Search for the cell housing the specified text and yield its (x, y) center coordinate. 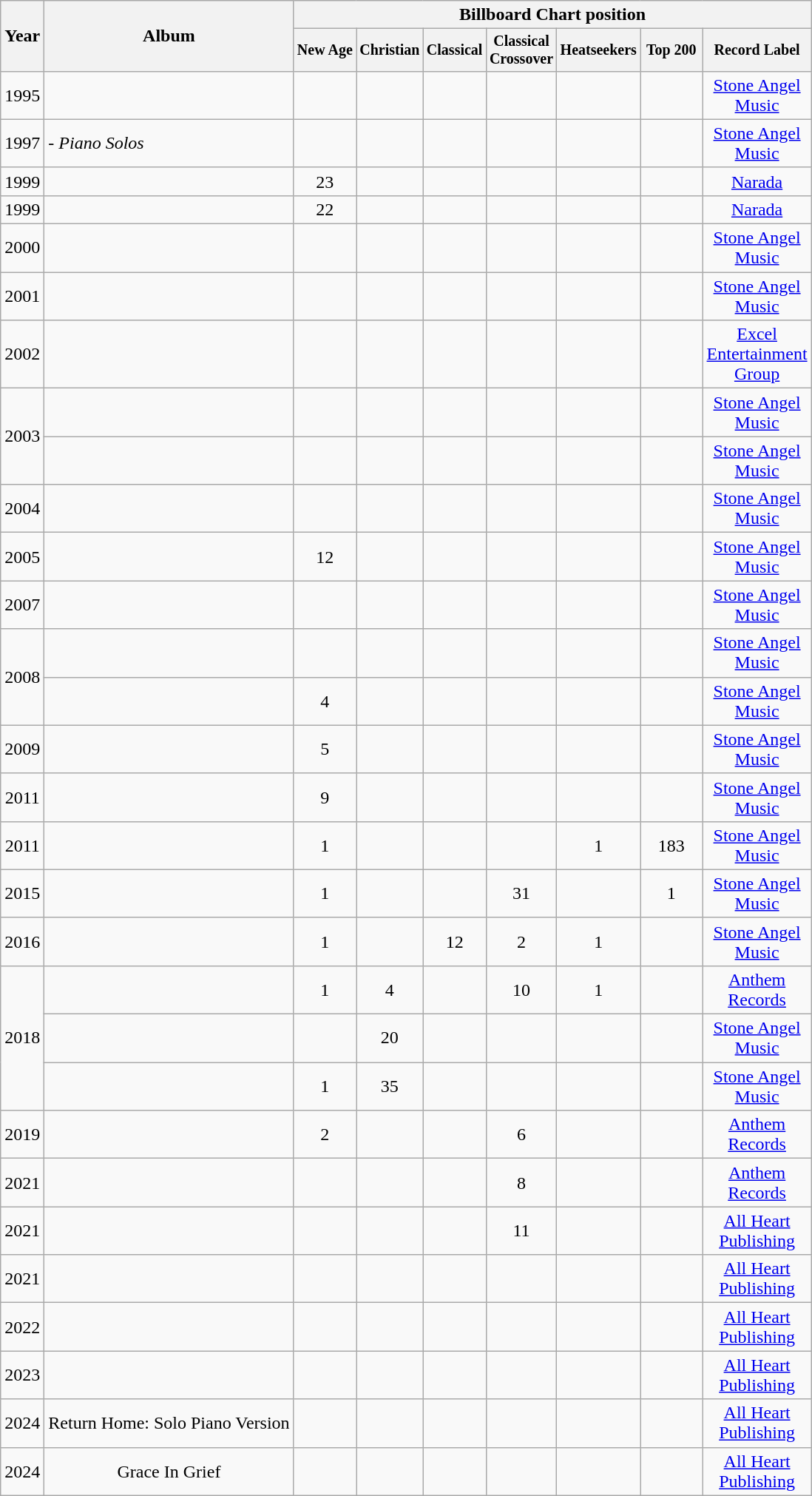
- Piano Solos (169, 144)
8 (521, 1182)
Classical Crossover (521, 50)
2004 (22, 509)
183 (671, 845)
6 (521, 1135)
Heatseekers (599, 50)
11 (521, 1231)
1995 (22, 95)
2003 (22, 437)
2005 (22, 556)
35 (390, 1086)
2022 (22, 1327)
2015 (22, 894)
2007 (22, 605)
2016 (22, 941)
31 (521, 894)
Excel Entertainment Group (757, 354)
2002 (22, 354)
Grace In Grief (169, 1471)
Billboard Chart position (552, 15)
2023 (22, 1375)
9 (325, 798)
Top 200 (671, 50)
Record Label (757, 50)
New Age (325, 50)
10 (521, 990)
2018 (22, 1037)
2001 (22, 296)
Return Home: Solo Piano Version (169, 1423)
1997 (22, 144)
Album (169, 36)
2008 (22, 677)
22 (325, 209)
Year (22, 36)
2019 (22, 1135)
5 (325, 749)
2009 (22, 749)
Classical (454, 50)
20 (390, 1039)
2000 (22, 249)
Christian (390, 50)
23 (325, 181)
